Search for the cell housing the specified text and yield its (x, y) center coordinate. 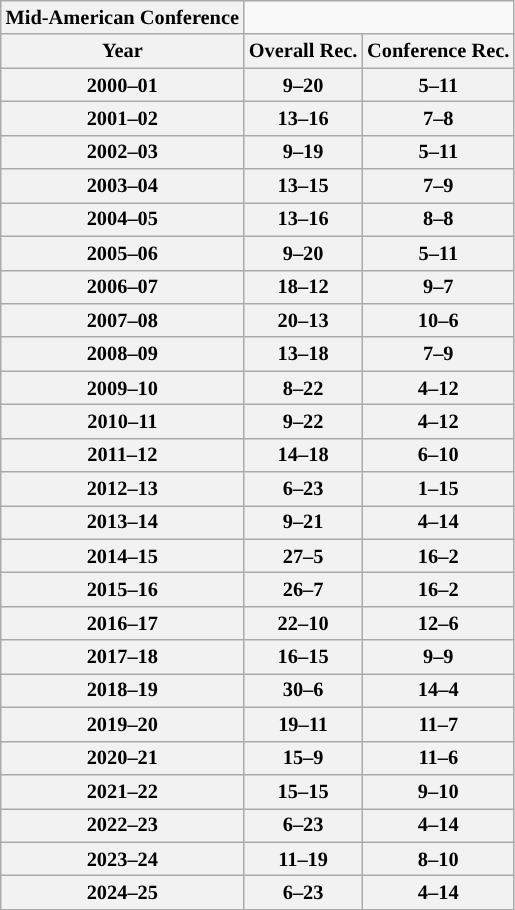
9–7 (438, 287)
9–21 (303, 522)
8–22 (303, 388)
2010–11 (122, 421)
2024–25 (122, 892)
2013–14 (122, 522)
2019–20 (122, 724)
18–12 (303, 287)
9–22 (303, 421)
2011–12 (122, 455)
9–10 (438, 791)
2016–17 (122, 623)
2009–10 (122, 388)
11–7 (438, 724)
11–6 (438, 758)
20–13 (303, 320)
2018–19 (122, 690)
2002–03 (122, 152)
12–6 (438, 623)
Mid-American Conference (122, 17)
14–4 (438, 690)
2008–09 (122, 354)
2021–22 (122, 791)
13–15 (303, 186)
15–9 (303, 758)
2012–13 (122, 489)
6–10 (438, 455)
26–7 (303, 589)
15–15 (303, 791)
8–8 (438, 219)
2001–02 (122, 118)
2000–01 (122, 85)
13–18 (303, 354)
30–6 (303, 690)
2020–21 (122, 758)
22–10 (303, 623)
Year (122, 51)
1–15 (438, 489)
8–10 (438, 859)
2005–06 (122, 253)
9–9 (438, 657)
2015–16 (122, 589)
9–19 (303, 152)
2006–07 (122, 287)
Conference Rec. (438, 51)
2022–23 (122, 825)
2014–15 (122, 556)
2007–08 (122, 320)
19–11 (303, 724)
2004–05 (122, 219)
11–19 (303, 859)
2003–04 (122, 186)
10–6 (438, 320)
Overall Rec. (303, 51)
16–15 (303, 657)
27–5 (303, 556)
14–18 (303, 455)
2023–24 (122, 859)
2017–18 (122, 657)
7–8 (438, 118)
